Determine the (x, y) coordinate at the center of the cell enclosing the given text.  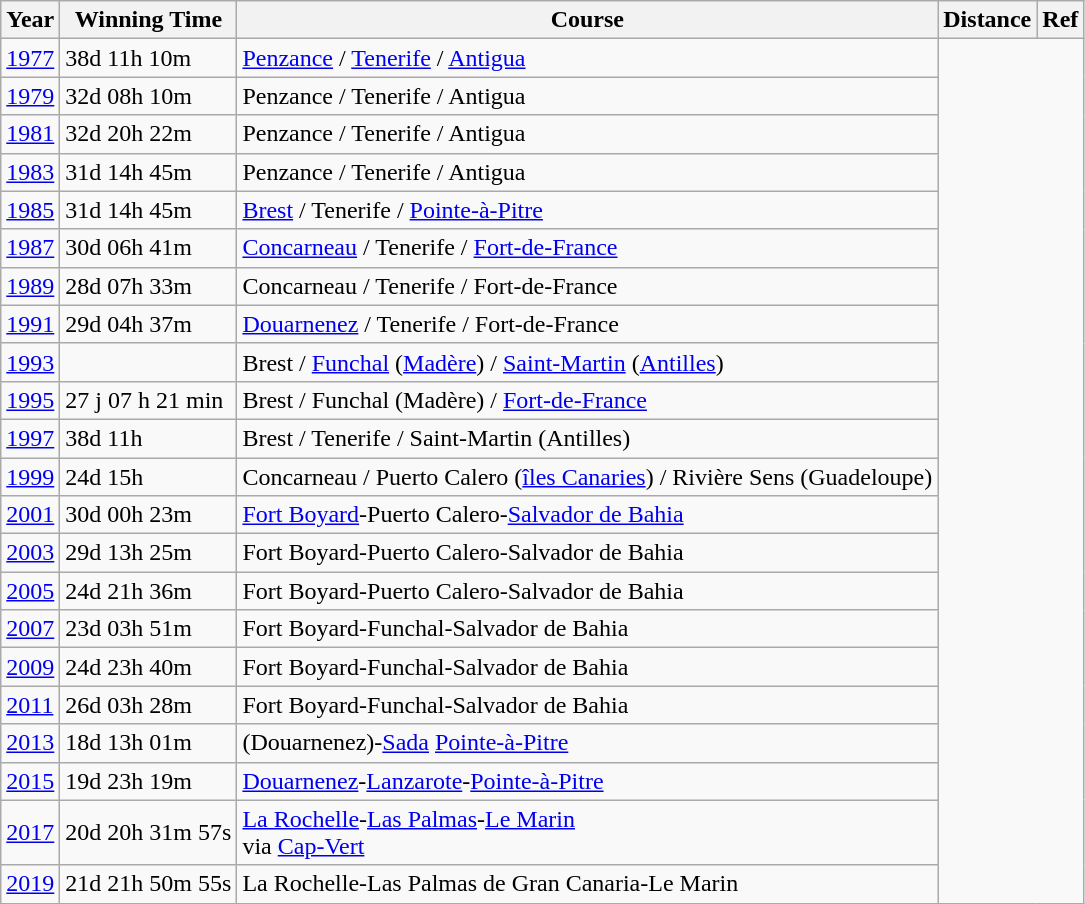
2005 (30, 591)
1985 (30, 210)
2015 (30, 781)
Year (30, 20)
30d 00h 23m (148, 515)
24d 15h (148, 477)
26d 03h 28m (148, 705)
2017 (30, 832)
1983 (30, 172)
La Rochelle-Las Palmas-Le Marinvia Cap-Vert (588, 832)
Douarnenez-Lanzarote-Pointe-à-Pitre (588, 781)
38d 11h 10m (148, 58)
2019 (30, 884)
29d 04h 37m (148, 324)
1999 (30, 477)
Douarnenez / Tenerife / Fort-de-France (588, 324)
(Douarnenez)-Sada Pointe-à-Pitre (588, 743)
2003 (30, 553)
Ref (1060, 20)
2007 (30, 629)
Winning Time (148, 20)
1987 (30, 248)
Course (588, 20)
La Rochelle-Las Palmas de Gran Canaria-Le Marin (588, 884)
Brest / Tenerife / Pointe-à-Pitre (588, 210)
Distance (988, 20)
32d 08h 10m (148, 96)
24d 23h 40m (148, 667)
20d 20h 31m 57s (148, 832)
2011 (30, 705)
29d 13h 25m (148, 553)
24d 21h 36m (148, 591)
2001 (30, 515)
32d 20h 22m (148, 134)
38d 11h (148, 438)
28d 07h 33m (148, 286)
Concarneau / Puerto Calero (îles Canaries) / Rivière Sens (Guadeloupe) (588, 477)
30d 06h 41m (148, 248)
2009 (30, 667)
1981 (30, 134)
1989 (30, 286)
19d 23h 19m (148, 781)
1993 (30, 362)
2013 (30, 743)
1991 (30, 324)
1977 (30, 58)
23d 03h 51m (148, 629)
1995 (30, 400)
21d 21h 50m 55s (148, 884)
Brest / Funchal (Madère) / Saint-Martin (Antilles) (588, 362)
18d 13h 01m (148, 743)
Brest / Tenerife / Saint-Martin (Antilles) (588, 438)
Brest / Funchal (Madère) / Fort-de-France (588, 400)
1997 (30, 438)
1979 (30, 96)
27 j 07 h 21 min (148, 400)
